Identify which cell holds the provided text, then report its (X, Y) central coordinate. 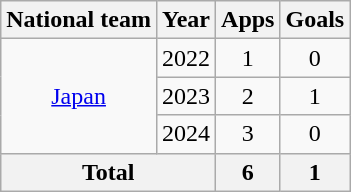
2024 (186, 134)
Japan (79, 96)
National team (79, 20)
6 (248, 172)
3 (248, 134)
Year (186, 20)
2022 (186, 58)
2 (248, 96)
Goals (315, 20)
2023 (186, 96)
Apps (248, 20)
Total (108, 172)
